Identify which cell holds the provided text, then report its (x, y) central coordinate. 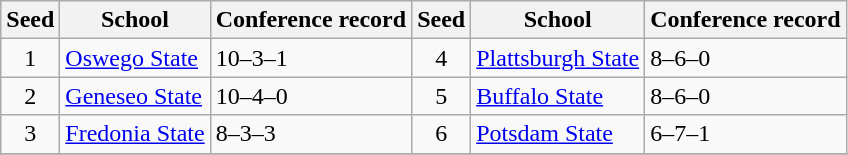
6 (442, 134)
6–7–1 (746, 134)
Oswego State (135, 58)
8–3–3 (310, 134)
Geneseo State (135, 96)
3 (30, 134)
5 (442, 96)
1 (30, 58)
Buffalo State (558, 96)
Plattsburgh State (558, 58)
Fredonia State (135, 134)
4 (442, 58)
2 (30, 96)
Potsdam State (558, 134)
10–3–1 (310, 58)
10–4–0 (310, 96)
